For the text-containing cell, return its midpoint in (X, Y) coordinate format. 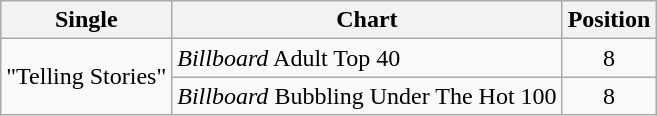
Chart (367, 20)
Position (609, 20)
Billboard Adult Top 40 (367, 58)
Billboard Bubbling Under The Hot 100 (367, 96)
"Telling Stories" (86, 77)
Single (86, 20)
